From the cell containing the given text, extract its center point as [x, y] coordinate. 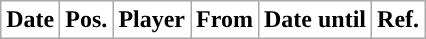
Date until [314, 20]
From [225, 20]
Ref. [398, 20]
Pos. [86, 20]
Player [152, 20]
Date [30, 20]
